Detect which cell encompasses the target text, then output its [x, y] center coordinate. 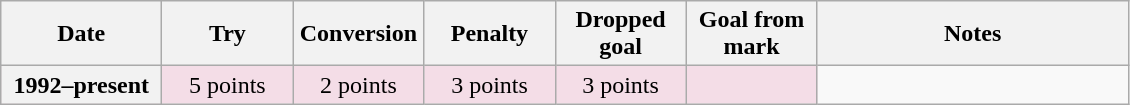
1992–present [82, 85]
Try [228, 34]
Dropped goal [620, 34]
5 points [228, 85]
Notes [972, 34]
Conversion [358, 34]
Penalty [490, 34]
Goal from mark [752, 34]
Date [82, 34]
2 points [358, 85]
